Return (x, y) of the center of cell containing provided text 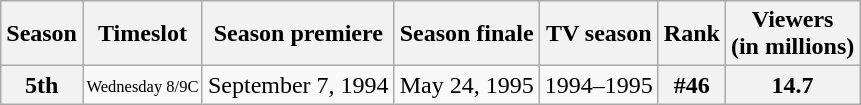
September 7, 1994 (298, 85)
#46 (692, 85)
Season premiere (298, 34)
5th (42, 85)
Season finale (466, 34)
1994–1995 (598, 85)
TV season (598, 34)
Timeslot (142, 34)
Wednesday 8/9C (142, 85)
14.7 (792, 85)
May 24, 1995 (466, 85)
Season (42, 34)
Viewers(in millions) (792, 34)
Rank (692, 34)
